Provide the [x, y] coordinate of the cell's center where the given text is located.  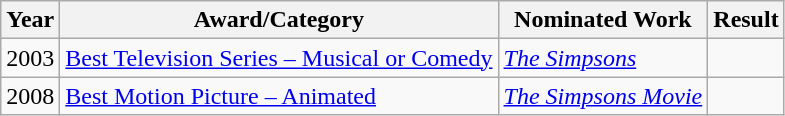
The Simpsons Movie [603, 96]
Best Motion Picture – Animated [279, 96]
Award/Category [279, 20]
Year [30, 20]
2003 [30, 58]
Result [746, 20]
Nominated Work [603, 20]
Best Television Series – Musical or Comedy [279, 58]
2008 [30, 96]
The Simpsons [603, 58]
